Provide the [x, y] coordinate of the cell's center where the given text is located.  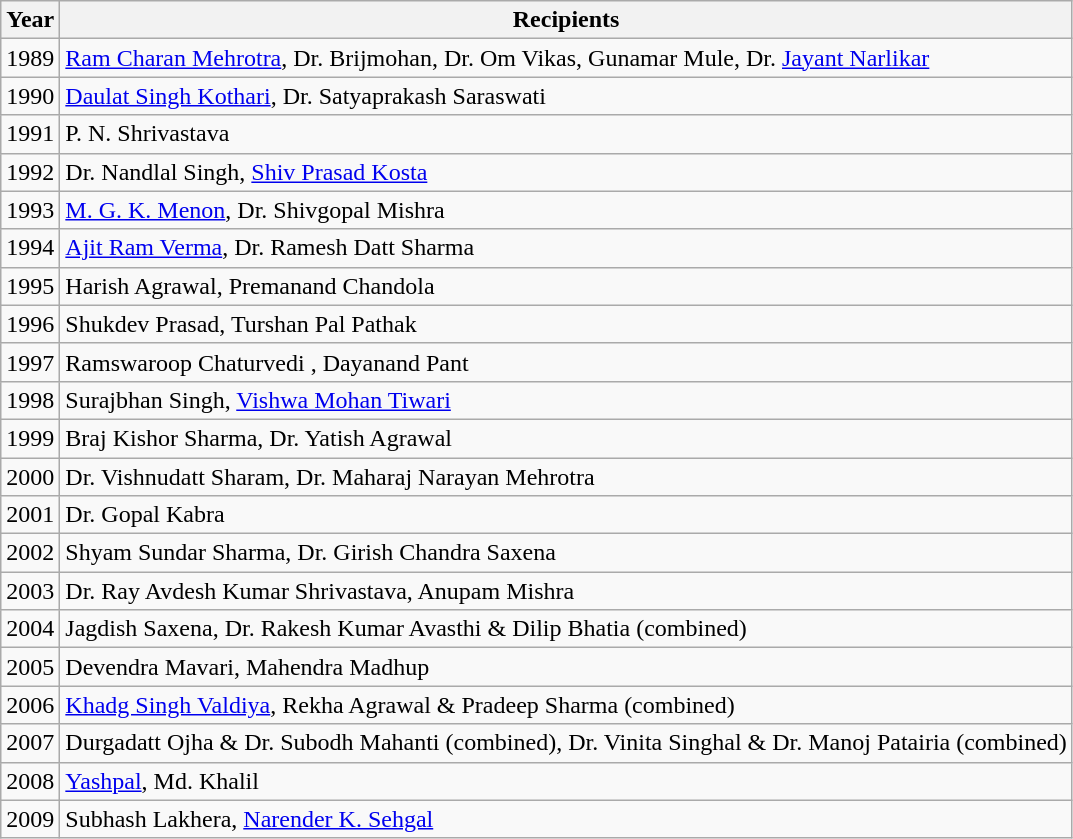
Dr. Gopal Kabra [566, 515]
Jagdish Saxena, Dr. Rakesh Kumar Avasthi & Dilip Bhatia (combined) [566, 629]
Dr. Nandlal Singh, Shiv Prasad Kosta [566, 172]
Ram Charan Mehrotra, Dr. Brijmohan, Dr. Om Vikas, Gunamar Mule, Dr. Jayant Narlikar [566, 58]
Dr. Ray Avdesh Kumar Shrivastava, Anupam Mishra [566, 591]
2008 [30, 781]
2005 [30, 667]
2001 [30, 515]
1996 [30, 324]
2000 [30, 477]
2003 [30, 591]
Khadg Singh Valdiya, Rekha Agrawal & Pradeep Sharma (combined) [566, 705]
Shyam Sundar Sharma, Dr. Girish Chandra Saxena [566, 553]
Durgadatt Ojha & Dr. Subodh Mahanti (combined), Dr. Vinita Singhal & Dr. Manoj Patairia (combined) [566, 743]
1998 [30, 400]
2009 [30, 819]
2004 [30, 629]
Recipients [566, 20]
Shukdev Prasad, Turshan Pal Pathak [566, 324]
P. N. Shrivastava [566, 134]
Ajit Ram Verma, Dr. Ramesh Datt Sharma [566, 248]
2007 [30, 743]
1993 [30, 210]
Braj Kishor Sharma, Dr. Yatish Agrawal [566, 438]
Subhash Lakhera, Narender K. Sehgal [566, 819]
Year [30, 20]
Harish Agrawal, Premanand Chandola [566, 286]
Yashpal, Md. Khalil [566, 781]
1997 [30, 362]
Surajbhan Singh, Vishwa Mohan Tiwari [566, 400]
1995 [30, 286]
1990 [30, 96]
2002 [30, 553]
Ramswaroop Chaturvedi , Dayanand Pant [566, 362]
1992 [30, 172]
1989 [30, 58]
Dr. Vishnudatt Sharam, Dr. Maharaj Narayan Mehrotra [566, 477]
2006 [30, 705]
Devendra Mavari, Mahendra Madhup [566, 667]
1994 [30, 248]
1999 [30, 438]
1991 [30, 134]
M. G. K. Menon, Dr. Shivgopal Mishra [566, 210]
Daulat Singh Kothari, Dr. Satyaprakash Saraswati [566, 96]
